Pinpoint the cell where the given text exists, returning its [X, Y] midpoint coordinate. 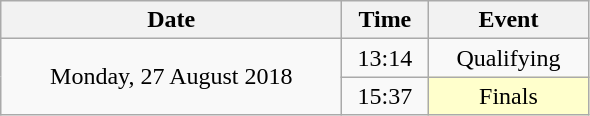
Date [172, 20]
15:37 [385, 96]
Event [508, 20]
Monday, 27 August 2018 [172, 77]
Time [385, 20]
Finals [508, 96]
13:14 [385, 58]
Qualifying [508, 58]
